Identify which cell holds the provided text, then report its (X, Y) central coordinate. 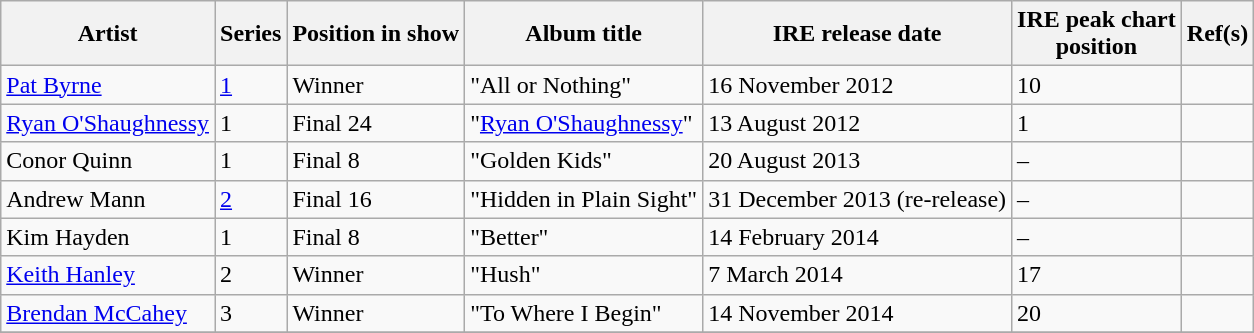
17 (1097, 275)
13 August 2012 (858, 123)
"All or Nothing" (584, 85)
14 November 2014 (858, 313)
Album title (584, 34)
IRE release date (858, 34)
Brendan McCahey (108, 313)
Series (250, 34)
IRE peak chartposition (1097, 34)
Ryan O'Shaughnessy (108, 123)
Ref(s) (1217, 34)
20 (1097, 313)
3 (250, 313)
Andrew Mann (108, 199)
"Hidden in Plain Sight" (584, 199)
7 March 2014 (858, 275)
Pat Byrne (108, 85)
Kim Hayden (108, 237)
16 November 2012 (858, 85)
"Ryan O'Shaughnessy" (584, 123)
31 December 2013 (re-release) (858, 199)
"Better" (584, 237)
"Hush" (584, 275)
Position in show (376, 34)
Final 16 (376, 199)
"To Where I Begin" (584, 313)
10 (1097, 85)
Conor Quinn (108, 161)
Keith Hanley (108, 275)
Artist (108, 34)
20 August 2013 (858, 161)
"Golden Kids" (584, 161)
Final 24 (376, 123)
14 February 2014 (858, 237)
